Scan for the cell matching the given text and deliver its (X, Y) coordinate at center. 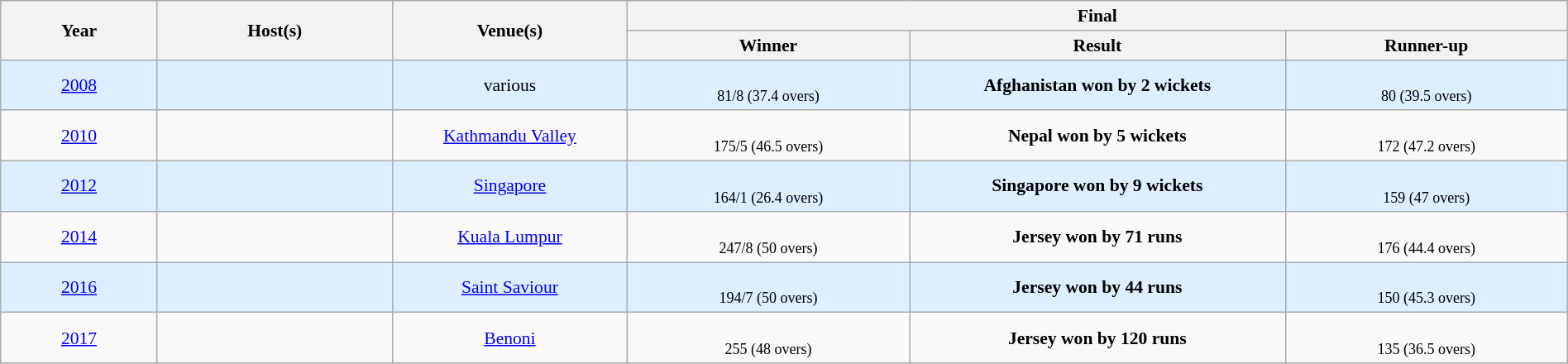
Saint Saviour (509, 288)
135 (36.5 overs) (1426, 338)
Singapore won by 9 wickets (1098, 187)
Final (1098, 16)
2010 (79, 136)
2016 (79, 288)
175/5 (46.5 overs) (769, 136)
Runner-up (1426, 45)
194/7 (50 overs) (769, 288)
164/1 (26.4 overs) (769, 187)
Jersey won by 71 runs (1098, 237)
80 (39.5 overs) (1426, 84)
2008 (79, 84)
various (509, 84)
2017 (79, 338)
Jersey won by 44 runs (1098, 288)
Venue(s) (509, 30)
Host(s) (275, 30)
Nepal won by 5 wickets (1098, 136)
Benoni (509, 338)
176 (44.4 overs) (1426, 237)
2012 (79, 187)
Winner (769, 45)
Jersey won by 120 runs (1098, 338)
150 (45.3 overs) (1426, 288)
247/8 (50 overs) (769, 237)
2014 (79, 237)
Kathmandu Valley (509, 136)
81/8 (37.4 overs) (769, 84)
Result (1098, 45)
Kuala Lumpur (509, 237)
Afghanistan won by 2 wickets (1098, 84)
172 (47.2 overs) (1426, 136)
Year (79, 30)
255 (48 overs) (769, 338)
Singapore (509, 187)
159 (47 overs) (1426, 187)
